Scan for the cell matching the given text and deliver its (X, Y) coordinate at center. 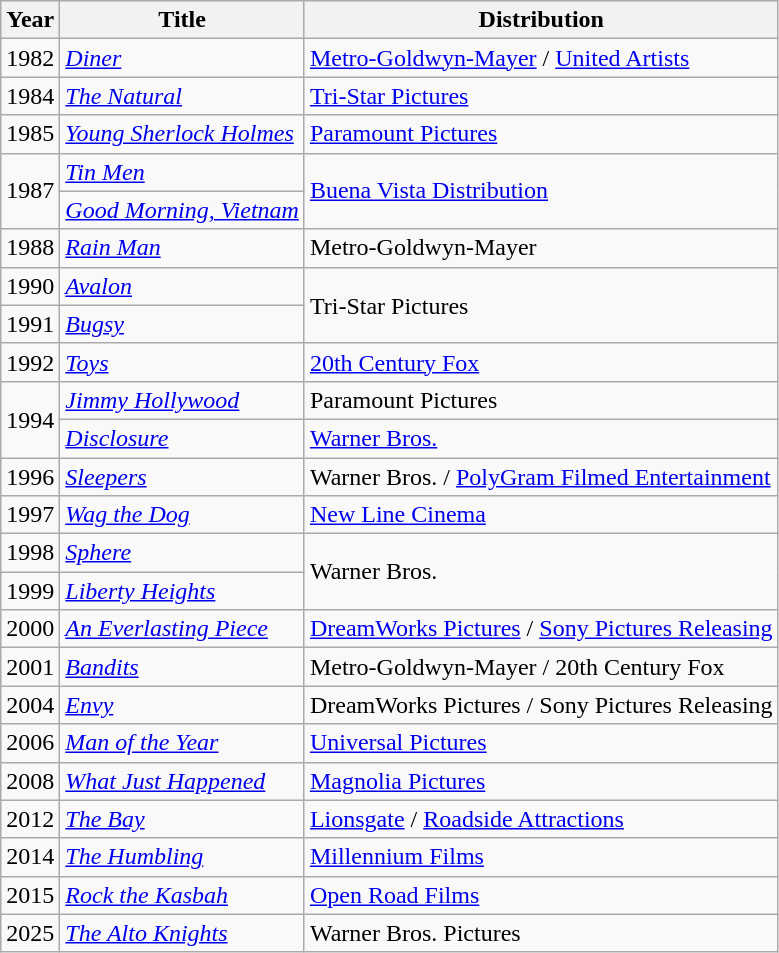
2012 (30, 819)
1992 (30, 362)
The Humbling (182, 857)
1994 (30, 419)
Rock the Kasbah (182, 895)
Distribution (541, 20)
1999 (30, 591)
Warner Bros. Pictures (541, 933)
2015 (30, 895)
What Just Happened (182, 781)
An Everlasting Piece (182, 629)
Title (182, 20)
Envy (182, 705)
Magnolia Pictures (541, 781)
2025 (30, 933)
1998 (30, 553)
Avalon (182, 286)
Rain Man (182, 248)
1990 (30, 286)
Liberty Heights (182, 591)
20th Century Fox (541, 362)
1997 (30, 515)
2006 (30, 743)
Good Morning, Vietnam (182, 210)
Year (30, 20)
Man of the Year (182, 743)
Disclosure (182, 438)
Open Road Films (541, 895)
1984 (30, 96)
Jimmy Hollywood (182, 400)
Warner Bros. / PolyGram Filmed Entertainment (541, 477)
Tin Men (182, 172)
1985 (30, 134)
Millennium Films (541, 857)
Sleepers (182, 477)
1996 (30, 477)
Young Sherlock Holmes (182, 134)
Metro-Goldwyn-Mayer / United Artists (541, 58)
1988 (30, 248)
1991 (30, 324)
2008 (30, 781)
2014 (30, 857)
Sphere (182, 553)
The Alto Knights (182, 933)
The Natural (182, 96)
Buena Vista Distribution (541, 191)
Lionsgate / Roadside Attractions (541, 819)
Bugsy (182, 324)
Universal Pictures (541, 743)
2001 (30, 667)
Wag the Dog (182, 515)
New Line Cinema (541, 515)
Bandits (182, 667)
1987 (30, 191)
Diner (182, 58)
Toys (182, 362)
1982 (30, 58)
2004 (30, 705)
2000 (30, 629)
Metro-Goldwyn-Mayer (541, 248)
The Bay (182, 819)
Metro-Goldwyn-Mayer / 20th Century Fox (541, 667)
